Search for the cell housing the specified text and yield its [x, y] center coordinate. 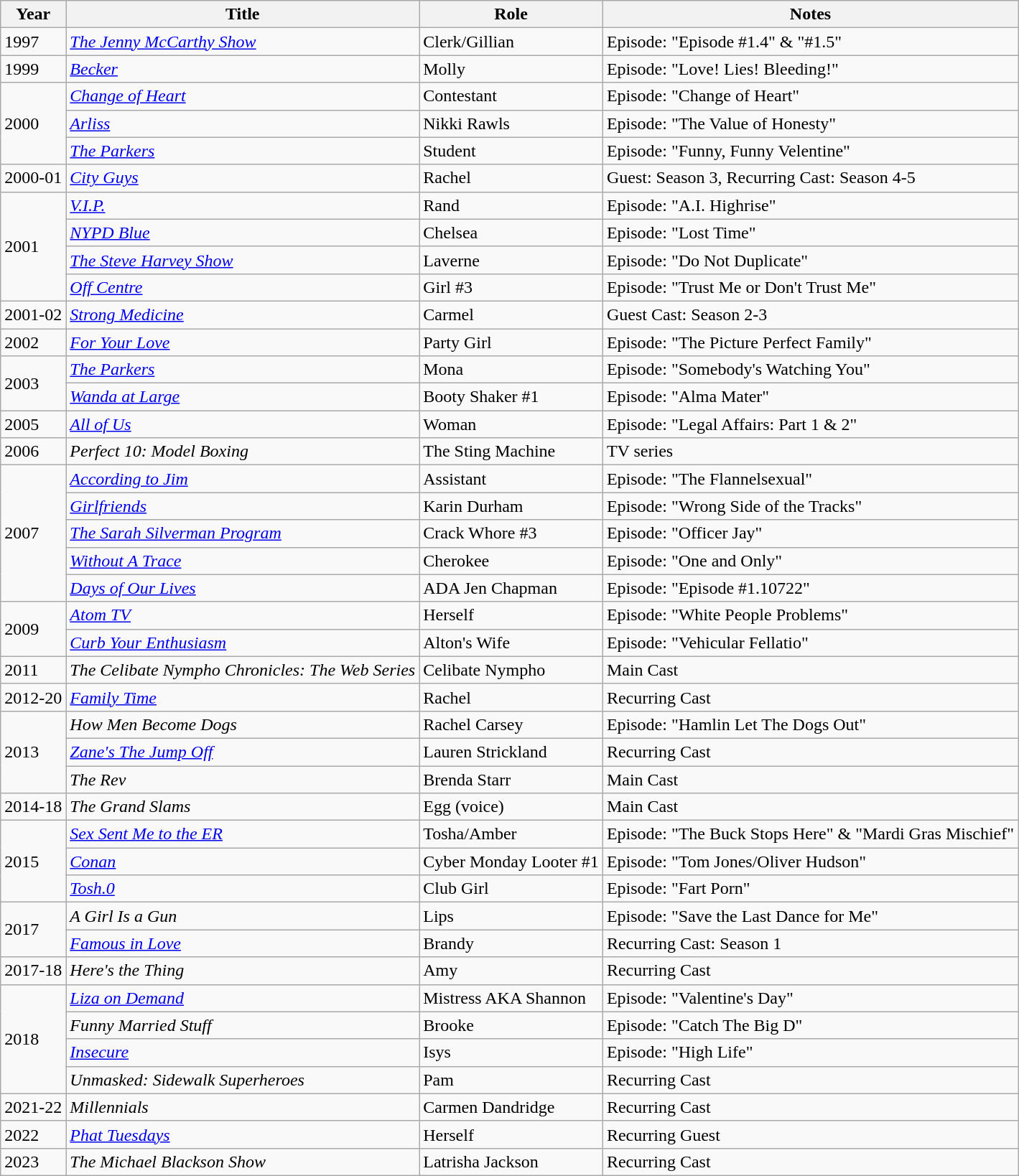
Episode: "Trust Me or Don't Trust Me" [810, 287]
Laverne [511, 260]
The Jenny McCarthy Show [243, 42]
Episode: "High Life" [810, 1053]
2009 [33, 629]
Episode: "Vehicular Fellatio" [810, 643]
Tosha/Amber [511, 834]
Without A Trace [243, 561]
Woman [511, 424]
The Steve Harvey Show [243, 260]
Liza on Demand [243, 998]
Episode: "Do Not Duplicate" [810, 260]
2015 [33, 862]
2005 [33, 424]
Episode: "The Picture Perfect Family" [810, 342]
Arliss [243, 123]
Episode: "Catch The Big D" [810, 1025]
Funny Married Stuff [243, 1025]
2012-20 [33, 697]
The Michael Blackson Show [243, 1162]
Episode: "Tom Jones/Oliver Hudson" [810, 862]
Recurring Cast: Season 1 [810, 943]
Carmen Dandridge [511, 1107]
The Sting Machine [511, 452]
Nikki Rawls [511, 123]
Episode: "Save the Last Dance for Me" [810, 916]
Episode: "Alma Mater" [810, 397]
Club Girl [511, 889]
Recurring Guest [810, 1134]
Isys [511, 1053]
Guest: Season 3, Recurring Cast: Season 4-5 [810, 178]
Cherokee [511, 561]
2001 [33, 246]
Family Time [243, 697]
Assistant [511, 479]
Insecure [243, 1053]
Zane's The Jump Off [243, 752]
Change of Heart [243, 96]
2000-01 [33, 178]
Episode: "The Flannelsexual" [810, 479]
Cyber Monday Looter #1 [511, 862]
Party Girl [511, 342]
City Guys [243, 178]
Sex Sent Me to the ER [243, 834]
Rand [511, 205]
Brenda Starr [511, 779]
Notes [810, 14]
2014-18 [33, 807]
Strong Medicine [243, 314]
2001-02 [33, 314]
All of Us [243, 424]
Alton's Wife [511, 643]
2003 [33, 383]
Episode: "Funny, Funny Velentine" [810, 151]
Days of Our Lives [243, 588]
Brooke [511, 1025]
2011 [33, 670]
Episode: "A.I. Highrise" [810, 205]
1997 [33, 42]
V.I.P. [243, 205]
Crack Whore #3 [511, 533]
2021-22 [33, 1107]
The Sarah Silverman Program [243, 533]
Conan [243, 862]
According to Jim [243, 479]
Clerk/Gillian [511, 42]
Celibate Nympho [511, 670]
Episode: "Episode #1.10722" [810, 588]
2017-18 [33, 971]
Famous in Love [243, 943]
Guest Cast: Season 2-3 [810, 314]
Latrisha Jackson [511, 1162]
Rachel Carsey [511, 724]
Here's the Thing [243, 971]
Title [243, 14]
The Grand Slams [243, 807]
Role [511, 14]
Episode: "Officer Jay" [810, 533]
2007 [33, 533]
A Girl Is a Gun [243, 916]
Girl #3 [511, 287]
Episode: "Somebody's Watching You" [810, 370]
Off Centre [243, 287]
Carmel [511, 314]
Molly [511, 69]
ADA Jen Chapman [511, 588]
Year [33, 14]
2013 [33, 752]
How Men Become Dogs [243, 724]
The Rev [243, 779]
2022 [33, 1134]
Episode: "Valentine's Day" [810, 998]
Episode: "One and Only" [810, 561]
Tosh.0 [243, 889]
Episode: "Legal Affairs: Part 1 & 2" [810, 424]
Lauren Strickland [511, 752]
2000 [33, 123]
Unmasked: Sidewalk Superheroes [243, 1080]
Episode: "Lost Time" [810, 233]
2002 [33, 342]
Lips [511, 916]
2017 [33, 930]
For Your Love [243, 342]
Amy [511, 971]
Student [511, 151]
Brandy [511, 943]
Episode: "Love! Lies! Bleeding!" [810, 69]
Perfect 10: Model Boxing [243, 452]
Booty Shaker #1 [511, 397]
Karin Durham [511, 506]
NYPD Blue [243, 233]
TV series [810, 452]
Episode: "Wrong Side of the Tracks" [810, 506]
Episode: "Change of Heart" [810, 96]
Atom TV [243, 615]
Episode: "Episode #1.4" & "#1.5" [810, 42]
Millennials [243, 1107]
Episode: "The Buck Stops Here" & "Mardi Gras Mischief" [810, 834]
1999 [33, 69]
2023 [33, 1162]
Curb Your Enthusiasm [243, 643]
The Celibate Nympho Chronicles: The Web Series [243, 670]
Contestant [511, 96]
Becker [243, 69]
Episode: "Fart Porn" [810, 889]
2018 [33, 1039]
2006 [33, 452]
Mona [511, 370]
Chelsea [511, 233]
Wanda at Large [243, 397]
Egg (voice) [511, 807]
Girlfriends [243, 506]
Phat Tuesdays [243, 1134]
Episode: "Hamlin Let The Dogs Out" [810, 724]
Episode: "The Value of Honesty" [810, 123]
Mistress AKA Shannon [511, 998]
Pam [511, 1080]
Episode: "White People Problems" [810, 615]
